Scan for the cell matching the given text and deliver its [X, Y] coordinate at center. 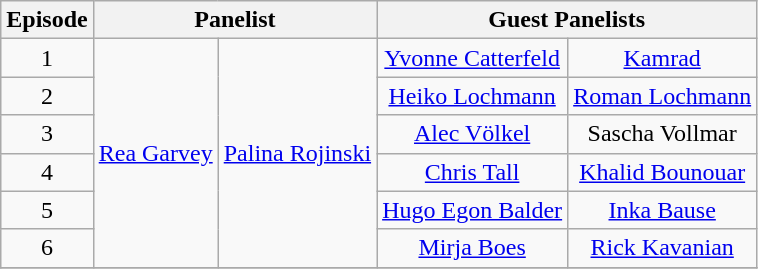
1 [47, 58]
Roman Lochmann [662, 96]
Hugo Egon Balder [472, 210]
4 [47, 172]
3 [47, 134]
Inka Bause [662, 210]
Alec Völkel [472, 134]
Episode [47, 20]
Kamrad [662, 58]
Heiko Lochmann [472, 96]
Rick Kavanian [662, 248]
Sascha Vollmar [662, 134]
Panelist [234, 20]
Chris Tall [472, 172]
Palina Rojinski [297, 153]
5 [47, 210]
6 [47, 248]
Guest Panelists [567, 20]
Rea Garvey [156, 153]
2 [47, 96]
Yvonne Catterfeld [472, 58]
Mirja Boes [472, 248]
Khalid Bounouar [662, 172]
